Search for the cell housing the specified text and yield its [X, Y] center coordinate. 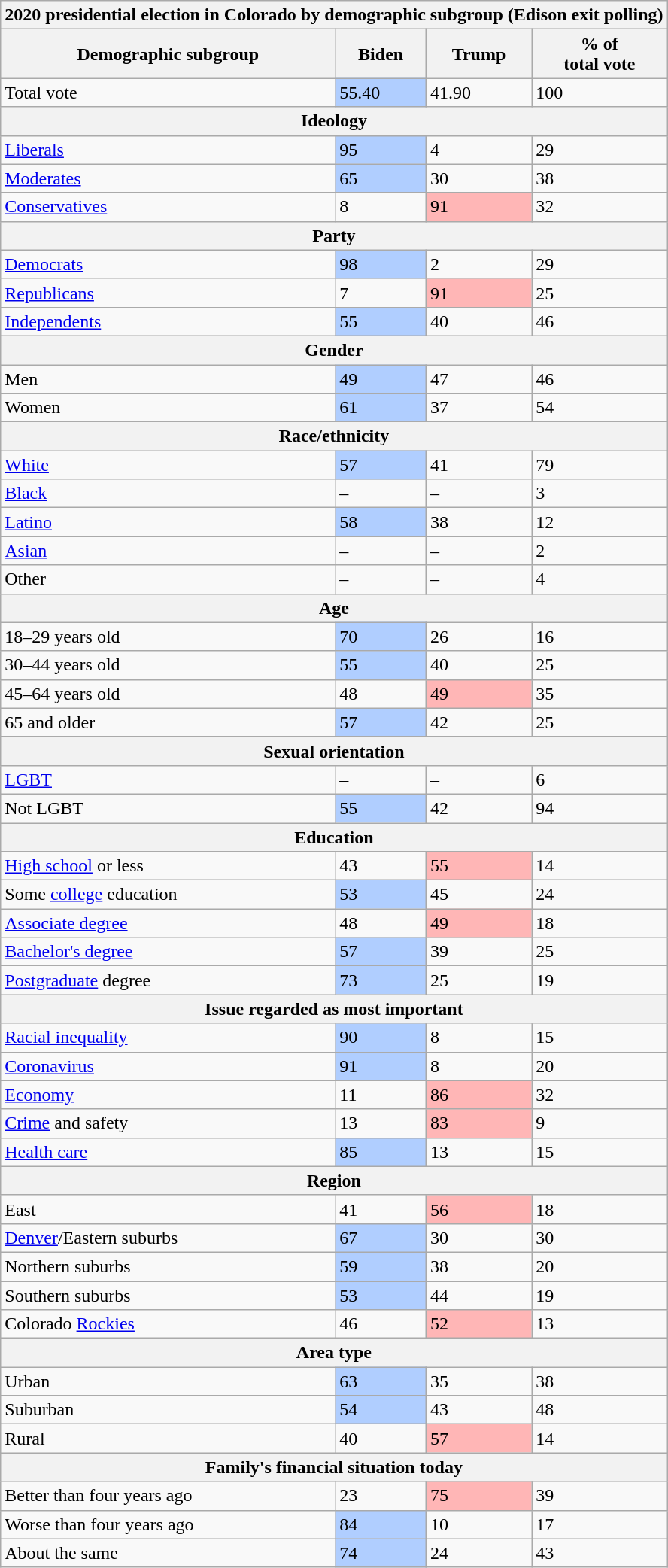
Region [334, 1181]
26 [478, 637]
84 [381, 1524]
67 [381, 1238]
Suburban [169, 1410]
Bachelor's degree [169, 952]
3 [600, 494]
Total vote [169, 93]
63 [381, 1381]
Age [334, 608]
Associate degree [169, 923]
44 [478, 1295]
100 [600, 93]
Liberals [169, 150]
61 [381, 408]
18–29 years old [169, 637]
Health care [169, 1152]
Party [334, 236]
Coronavirus [169, 1066]
Postgraduate degree [169, 980]
83 [478, 1123]
White [169, 465]
90 [381, 1038]
Better than four years ago [169, 1496]
52 [478, 1324]
45 [478, 895]
45–64 years old [169, 694]
Sexual orientation [334, 751]
23 [381, 1496]
Area type [334, 1353]
55.40 [381, 93]
75 [478, 1496]
58 [381, 522]
East [169, 1209]
LGBT [169, 779]
30–44 years old [169, 665]
Conservatives [169, 207]
Rural [169, 1439]
Race/ethnicity [334, 436]
9 [600, 1123]
73 [381, 980]
Moderates [169, 178]
% oftotal vote [600, 54]
85 [381, 1152]
98 [381, 264]
Independents [169, 321]
56 [478, 1209]
7 [381, 293]
59 [381, 1266]
Denver/Eastern suburbs [169, 1238]
70 [381, 637]
2020 presidential election in Colorado by demographic subgroup (Edison exit polling) [334, 15]
High school or less [169, 866]
Family's financial situation today [334, 1467]
Crime and safety [169, 1123]
Southern suburbs [169, 1295]
10 [478, 1524]
94 [600, 808]
65 [381, 178]
41.90 [478, 93]
About the same [169, 1553]
Racial inequality [169, 1038]
65 and older [169, 722]
Trump [478, 54]
79 [600, 465]
37 [478, 408]
12 [600, 522]
11 [381, 1095]
47 [478, 378]
Women [169, 408]
Black [169, 494]
Urban [169, 1381]
Worse than four years ago [169, 1524]
Men [169, 378]
Biden [381, 54]
Demographic subgroup [169, 54]
17 [600, 1524]
Ideology [334, 121]
Not LGBT [169, 808]
Latino [169, 522]
86 [478, 1095]
Economy [169, 1095]
Republicans [169, 293]
Democrats [169, 264]
Colorado Rockies [169, 1324]
16 [600, 637]
74 [381, 1553]
Other [169, 579]
Education [334, 837]
6 [600, 779]
Northern suburbs [169, 1266]
95 [381, 150]
Some college education [169, 895]
Issue regarded as most important [334, 1009]
Asian [169, 551]
Gender [334, 350]
